Determine the (x, y) coordinate at the center of the cell enclosing the given text.  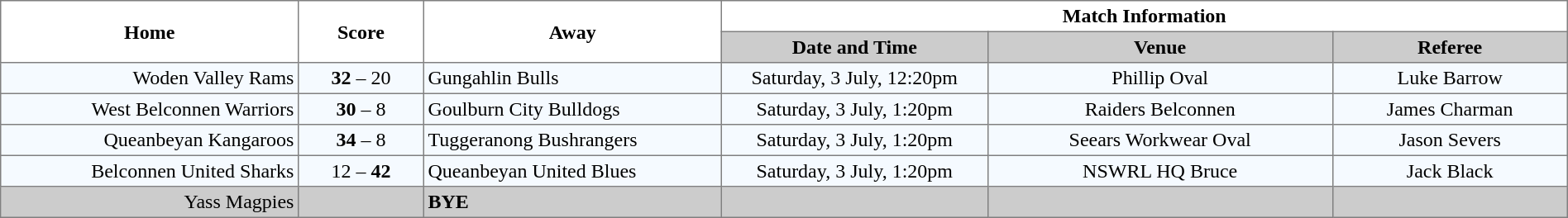
Belconnen United Sharks (150, 171)
James Charman (1450, 109)
Raiders Belconnen (1159, 109)
Phillip Oval (1159, 78)
34 – 8 (361, 140)
Queanbeyan United Blues (572, 171)
Away (572, 31)
Queanbeyan Kangaroos (150, 140)
NSWRL HQ Bruce (1159, 171)
Luke Barrow (1450, 78)
Jack Black (1450, 171)
Match Information (1145, 17)
Date and Time (854, 47)
Seears Workwear Oval (1159, 140)
Jason Severs (1450, 140)
Saturday, 3 July, 12:20pm (854, 78)
West Belconnen Warriors (150, 109)
BYE (572, 202)
12 – 42 (361, 171)
Venue (1159, 47)
Gungahlin Bulls (572, 78)
Referee (1450, 47)
32 – 20 (361, 78)
Home (150, 31)
Goulburn City Bulldogs (572, 109)
Woden Valley Rams (150, 78)
Tuggeranong Bushrangers (572, 140)
Yass Magpies (150, 202)
30 – 8 (361, 109)
Score (361, 31)
